For the text-containing cell, return its midpoint in [X, Y] coordinate format. 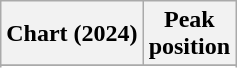
Peakposition [189, 34]
Chart (2024) [72, 34]
